From the cell containing the given text, extract its center point as [x, y] coordinate. 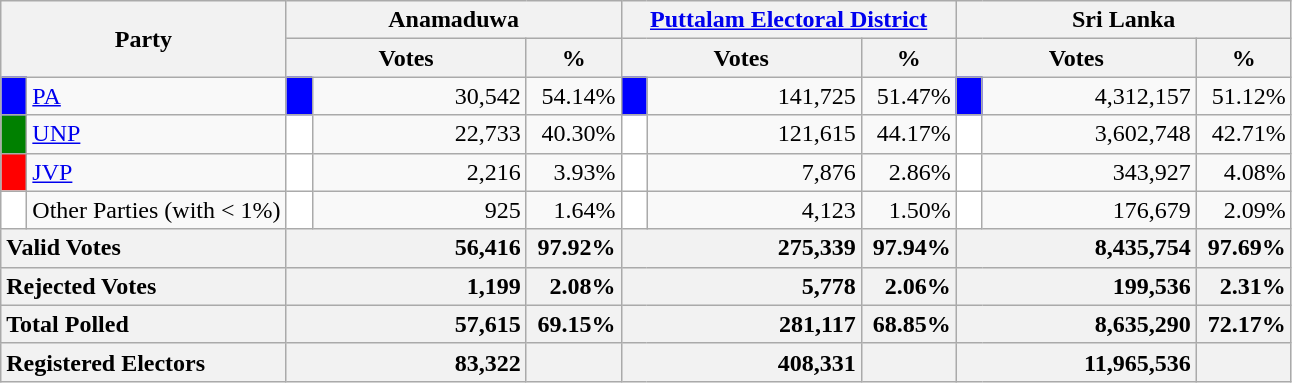
Sri Lanka [1124, 20]
2.86% [908, 172]
1.50% [908, 210]
Rejected Votes [144, 286]
176,679 [1089, 210]
30,542 [419, 96]
40.30% [574, 134]
141,725 [754, 96]
56,416 [406, 248]
7,876 [754, 172]
97.94% [908, 248]
3.93% [574, 172]
2.06% [908, 286]
4,312,157 [1089, 96]
57,615 [406, 324]
121,615 [754, 134]
54.14% [574, 96]
UNP [156, 134]
408,331 [741, 362]
2,216 [419, 172]
68.85% [908, 324]
83,322 [406, 362]
44.17% [908, 134]
97.92% [574, 248]
Valid Votes [144, 248]
3,602,748 [1089, 134]
PA [156, 96]
Anamaduwa [454, 20]
8,635,290 [1076, 324]
2.09% [1244, 210]
69.15% [574, 324]
51.47% [908, 96]
275,339 [741, 248]
281,117 [741, 324]
2.31% [1244, 286]
4.08% [1244, 172]
Registered Electors [144, 362]
97.69% [1244, 248]
4,123 [754, 210]
199,536 [1076, 286]
22,733 [419, 134]
Puttalam Electoral District [788, 20]
1.64% [574, 210]
Other Parties (with < 1%) [156, 210]
42.71% [1244, 134]
Total Polled [144, 324]
343,927 [1089, 172]
1,199 [406, 286]
925 [419, 210]
5,778 [741, 286]
2.08% [574, 286]
Party [144, 39]
51.12% [1244, 96]
8,435,754 [1076, 248]
72.17% [1244, 324]
11,965,536 [1076, 362]
JVP [156, 172]
